Output the (X, Y) coordinate of the center of the cell containing the given text.  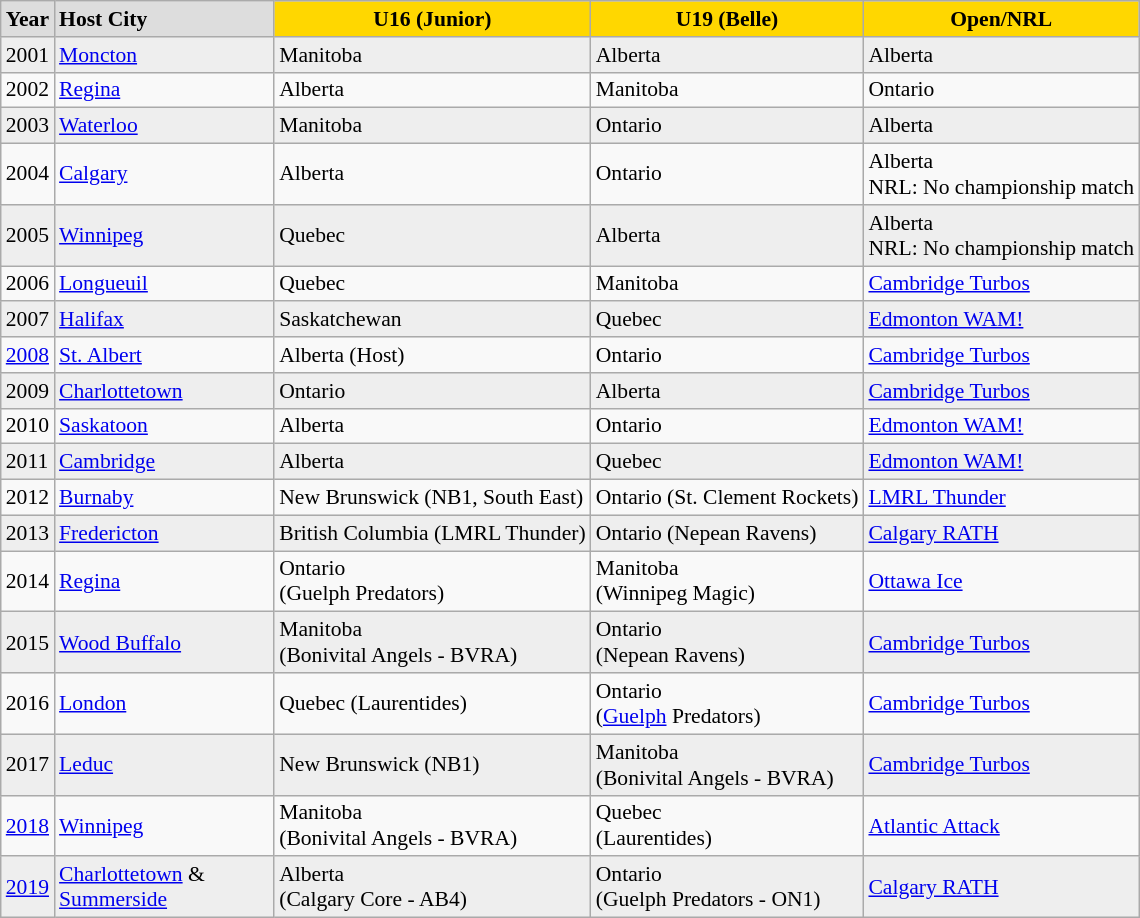
2013 (28, 533)
2006 (28, 284)
2009 (28, 391)
2002 (28, 90)
Charlottetown & Summerside (164, 888)
Alberta (Calgary Core - AB4) (432, 888)
2015 (28, 642)
Ottawa Ice (1001, 582)
Ontario (St. Clement Rockets) (728, 498)
Quebec(Laurentides) (728, 826)
Ontario(Guelph Predators - ON1) (728, 888)
Leduc (164, 764)
2011 (28, 462)
Open/NRL (1001, 19)
2001 (28, 55)
Charlottetown (164, 391)
British Columbia (LMRL Thunder) (432, 533)
2019 (28, 888)
Manitoba(Winnipeg Magic) (728, 582)
Burnaby (164, 498)
2004 (28, 174)
2014 (28, 582)
Wood Buffalo (164, 642)
2017 (28, 764)
Saskatoon (164, 426)
2005 (28, 236)
Saskatchewan (432, 320)
2010 (28, 426)
Halifax (164, 320)
Cambridge (164, 462)
U16 (Junior) (432, 19)
2008 (28, 355)
New Brunswick (NB1, South East) (432, 498)
2007 (28, 320)
Fredericton (164, 533)
St. Albert (164, 355)
Atlantic Attack (1001, 826)
Moncton (164, 55)
New Brunswick (NB1) (432, 764)
U19 (Belle) (728, 19)
Quebec (Laurentides) (432, 704)
London (164, 704)
LMRL Thunder (1001, 498)
Ontario(Guelph Predators) (728, 704)
2003 (28, 126)
Alberta (Host) (432, 355)
2016 (28, 704)
2018 (28, 826)
Longueuil (164, 284)
Waterloo (164, 126)
Host City (164, 19)
2012 (28, 498)
Year (28, 19)
Calgary (164, 174)
Ontario (Guelph Predators) (432, 582)
